Extract the (X, Y) coordinate from the center of the cell holding the provided text.  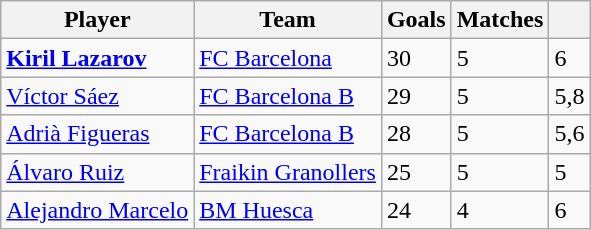
Team (288, 20)
Víctor Sáez (98, 96)
Kiril Lazarov (98, 58)
Alejandro Marcelo (98, 210)
Fraikin Granollers (288, 172)
Goals (416, 20)
5,6 (570, 134)
29 (416, 96)
30 (416, 58)
Adrià Figueras (98, 134)
5,8 (570, 96)
28 (416, 134)
FC Barcelona (288, 58)
25 (416, 172)
4 (500, 210)
BM Huesca (288, 210)
Player (98, 20)
Matches (500, 20)
24 (416, 210)
Álvaro Ruiz (98, 172)
